Return [X, Y] of the center of cell containing provided text 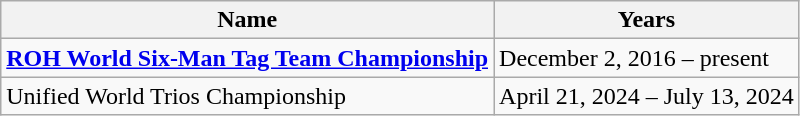
December 2, 2016 – present [647, 58]
April 21, 2024 – July 13, 2024 [647, 96]
Name [248, 20]
Unified World Trios Championship [248, 96]
ROH World Six-Man Tag Team Championship [248, 58]
Years [647, 20]
